Return (x, y) of the center of cell containing provided text 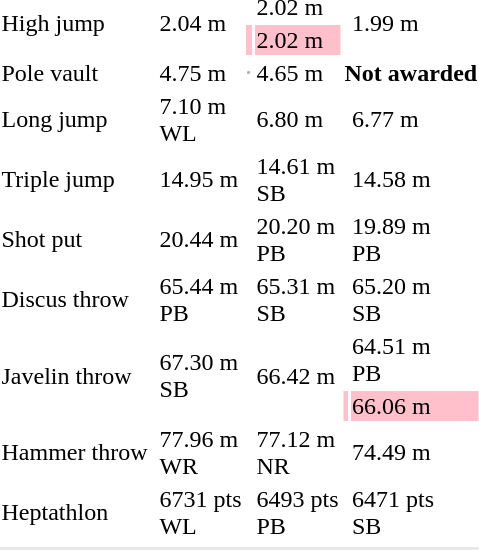
Triple jump (74, 180)
20.44 m (200, 240)
20.20 mPB (298, 240)
6471 ptsSB (414, 512)
65.44 mPB (200, 300)
Shot put (74, 240)
2.02 m (298, 40)
14.58 m (414, 180)
64.51 mPB (414, 360)
66.06 m (414, 406)
65.20 mSB (414, 300)
Javelin throw (74, 376)
14.61 mSB (298, 180)
Pole vault (74, 73)
6.80 m (298, 120)
4.65 m (298, 73)
4.75 m (200, 73)
6493 ptsPB (298, 512)
19.89 mPB (414, 240)
66.42 m (298, 376)
6731 ptsWL (200, 512)
67.30 mSB (200, 376)
14.95 m (200, 180)
Hammer throw (74, 452)
74.49 m (414, 452)
Not awarded (411, 73)
7.10 mWL (200, 120)
Heptathlon (74, 512)
65.31 mSB (298, 300)
77.12 mNR (298, 452)
Long jump (74, 120)
77.96 mWR (200, 452)
Discus throw (74, 300)
6.77 m (414, 120)
